Locate the cell with the specified text and output its (x, y) center coordinate. 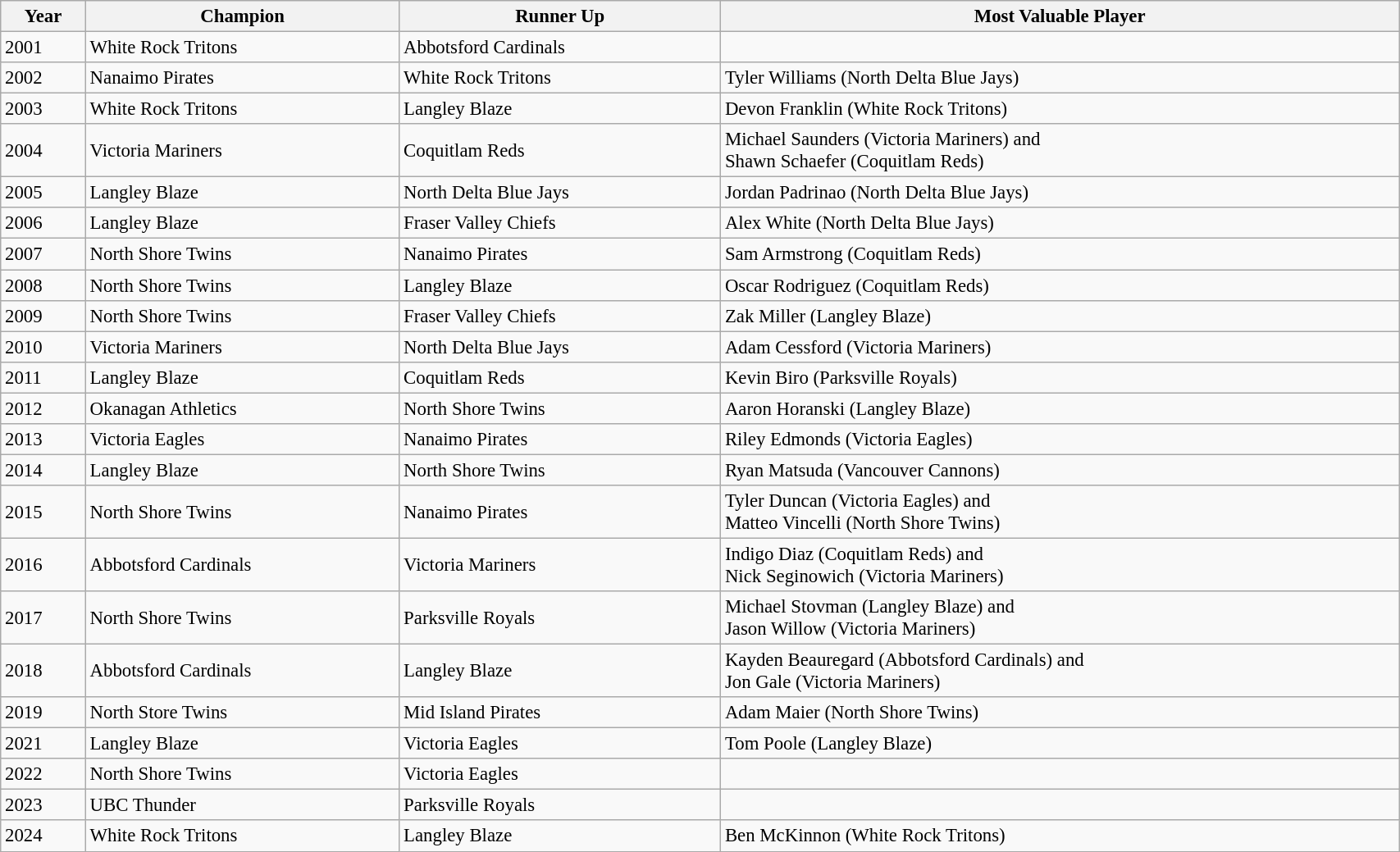
2010 (43, 347)
2007 (43, 254)
Ben McKinnon (White Rock Tritons) (1060, 836)
Kayden Beauregard (Abbotsford Cardinals) andJon Gale (Victoria Mariners) (1060, 671)
2012 (43, 408)
Most Valuable Player (1060, 16)
UBC Thunder (242, 805)
Adam Maier (North Shore Twins) (1060, 713)
2009 (43, 316)
Tyler Williams (North Delta Blue Jays) (1060, 78)
Jordan Padrinao (North Delta Blue Jays) (1060, 193)
2005 (43, 193)
Tom Poole (Langley Blaze) (1060, 744)
2011 (43, 377)
Riley Edmonds (Victoria Eagles) (1060, 440)
North Store Twins (242, 713)
Ryan Matsuda (Vancouver Cannons) (1060, 470)
2022 (43, 774)
Aaron Horanski (Langley Blaze) (1060, 408)
Michael Stovman (Langley Blaze) and Jason Willow (Victoria Mariners) (1060, 618)
Alex White (North Delta Blue Jays) (1060, 224)
2017 (43, 618)
2015 (43, 512)
2006 (43, 224)
2018 (43, 671)
2016 (43, 564)
Champion (242, 16)
Runner Up (560, 16)
Devon Franklin (White Rock Tritons) (1060, 109)
Oscar Rodriguez (Coquitlam Reds) (1060, 285)
Tyler Duncan (Victoria Eagles) and Matteo Vincelli (North Shore Twins) (1060, 512)
Kevin Biro (Parksville Royals) (1060, 377)
2014 (43, 470)
Okanagan Athletics (242, 408)
Zak Miller (Langley Blaze) (1060, 316)
Year (43, 16)
2002 (43, 78)
Mid Island Pirates (560, 713)
2019 (43, 713)
2001 (43, 48)
Michael Saunders (Victoria Mariners) andShawn Schaefer (Coquitlam Reds) (1060, 151)
2004 (43, 151)
Sam Armstrong (Coquitlam Reds) (1060, 254)
2021 (43, 744)
2024 (43, 836)
2003 (43, 109)
Indigo Diaz (Coquitlam Reds) and Nick Seginowich (Victoria Mariners) (1060, 564)
2013 (43, 440)
2008 (43, 285)
Adam Cessford (Victoria Mariners) (1060, 347)
2023 (43, 805)
